Capture the cell that displays the provided text and extract its [x, y] central coordinate. 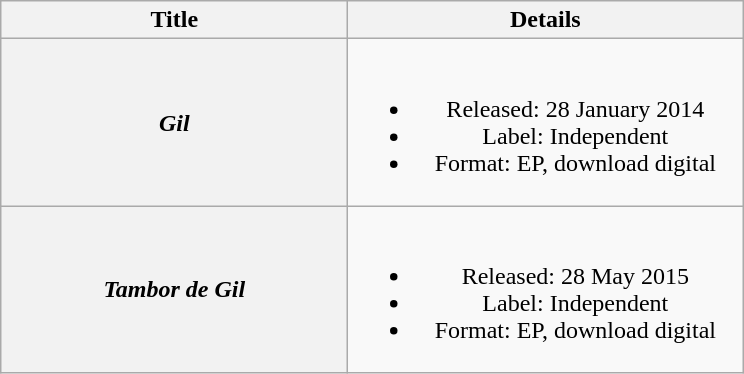
Details [546, 20]
Released: 28 January 2014Label: IndependentFormat: EP, download digital [546, 122]
Title [174, 20]
Gil [174, 122]
Tambor de Gil [174, 290]
Released: 28 May 2015Label: IndependentFormat: EP, download digital [546, 290]
